Determine the (X, Y) coordinate at the center of the cell enclosing the given text.  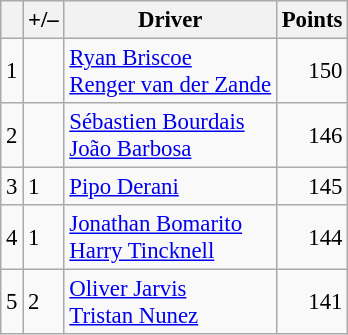
Sébastien Bourdais João Barbosa (170, 136)
Ryan Briscoe Renger van der Zande (170, 72)
146 (312, 136)
4 (12, 238)
Jonathan Bomarito Harry Tincknell (170, 238)
Pipo Derani (170, 187)
+/– (44, 20)
Oliver Jarvis Tristan Nunez (170, 302)
150 (312, 72)
144 (312, 238)
141 (312, 302)
Points (312, 20)
Driver (170, 20)
5 (12, 302)
145 (312, 187)
3 (12, 187)
